Output the (X, Y) coordinate of the center of the cell containing the given text.  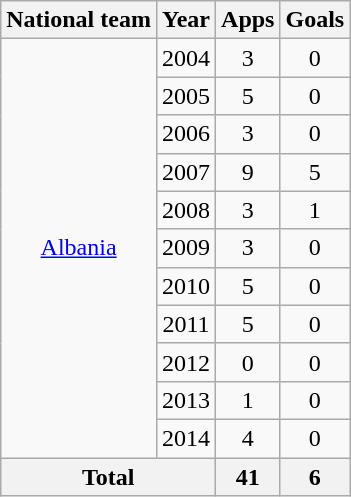
2012 (186, 362)
Goals (315, 20)
2013 (186, 400)
Albania (79, 248)
2014 (186, 438)
Apps (248, 20)
Total (108, 477)
2008 (186, 210)
2007 (186, 172)
2005 (186, 96)
2006 (186, 134)
2010 (186, 286)
Year (186, 20)
2004 (186, 58)
9 (248, 172)
4 (248, 438)
2009 (186, 248)
41 (248, 477)
2011 (186, 324)
6 (315, 477)
National team (79, 20)
